Locate the cell with the specified text and output its [x, y] center coordinate. 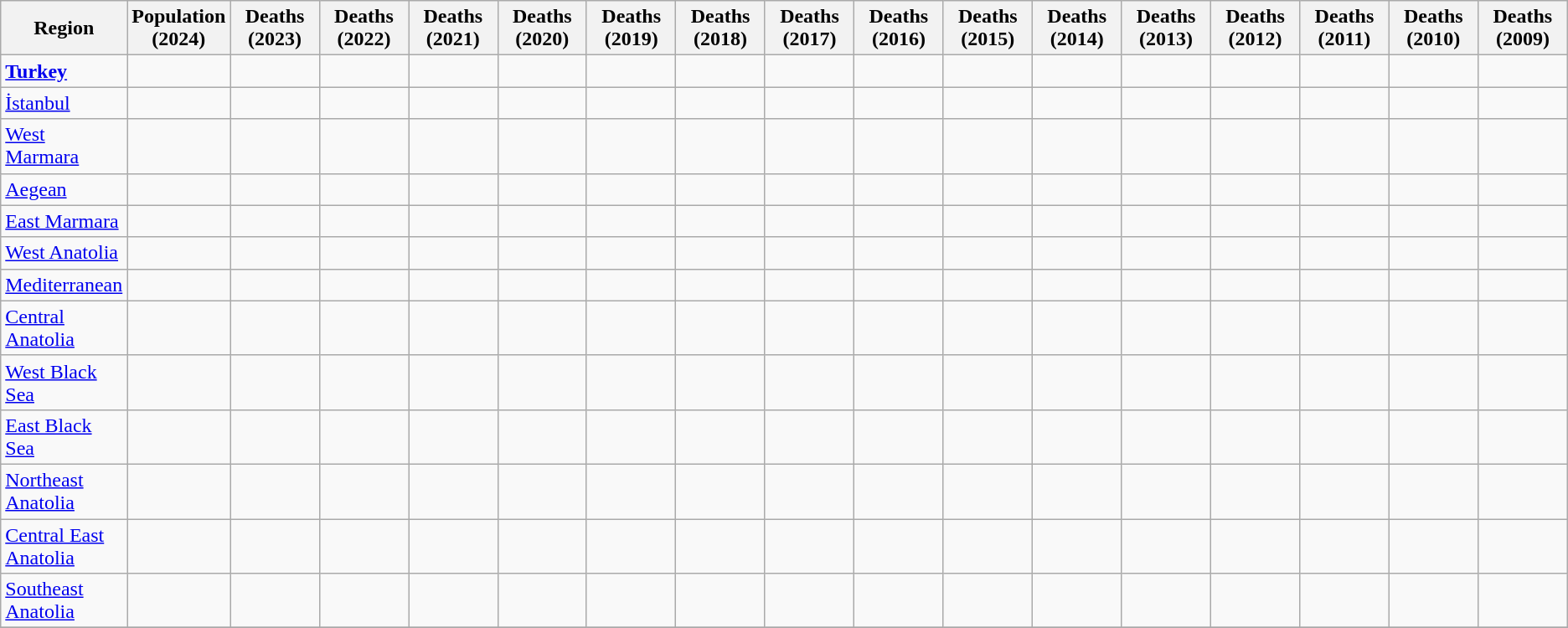
Deaths (2022) [364, 28]
Deaths (2018) [720, 28]
West Black Sea [64, 382]
Deaths (2021) [453, 28]
Deaths (2020) [542, 28]
Deaths (2013) [1166, 28]
Deaths (2023) [275, 28]
Southeast Anatolia [64, 601]
Deaths (2011) [1344, 28]
East Marmara [64, 221]
Population (2024) [179, 28]
Deaths (2017) [809, 28]
Deaths (2012) [1255, 28]
İstanbul [64, 103]
Aegean [64, 189]
Turkey [64, 71]
Region [64, 28]
Deaths (2014) [1076, 28]
West Marmara [64, 146]
Northeast Anatolia [64, 491]
Central Anatolia [64, 328]
Deaths (2009) [1523, 28]
Deaths (2019) [631, 28]
East Black Sea [64, 437]
Deaths (2010) [1433, 28]
Mediterranean [64, 285]
West Anatolia [64, 253]
Deaths (2015) [988, 28]
Deaths (2016) [899, 28]
Central East Anatolia [64, 546]
